Return (x, y) of the center of cell containing provided text 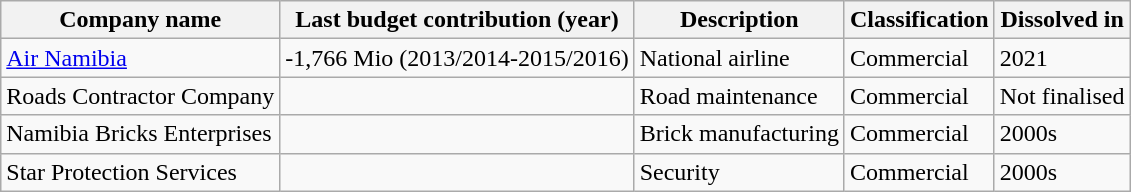
Security (739, 172)
Road maintenance (739, 96)
Air Namibia (140, 58)
-1,766 Mio (2013/2014-2015/2016) (457, 58)
Star Protection Services (140, 172)
Description (739, 20)
Roads Contractor Company (140, 96)
Brick manufacturing (739, 134)
Classification (919, 20)
Company name (140, 20)
National airline (739, 58)
2021 (1062, 58)
Not finalised (1062, 96)
Last budget contribution (year) (457, 20)
Dissolved in (1062, 20)
Namibia Bricks Enterprises (140, 134)
